Extract the [x, y] coordinate from the center of the cell holding the provided text.  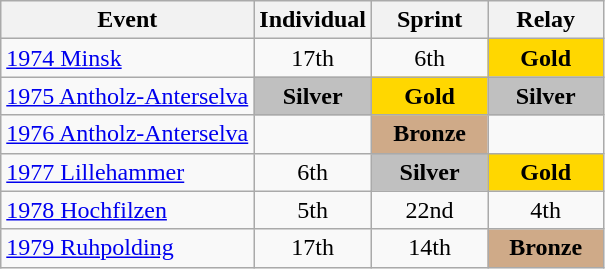
Individual [313, 20]
5th [313, 210]
1979 Ruhpolding [128, 248]
1978 Hochfilzen [128, 210]
1976 Antholz-Anterselva [128, 134]
14th [430, 248]
Event [128, 20]
4th [546, 210]
22nd [430, 210]
1977 Lillehammer [128, 172]
1974 Minsk [128, 58]
1975 Antholz-Anterselva [128, 96]
Sprint [430, 20]
Relay [546, 20]
